Identify which cell holds the provided text, then report its [X, Y] central coordinate. 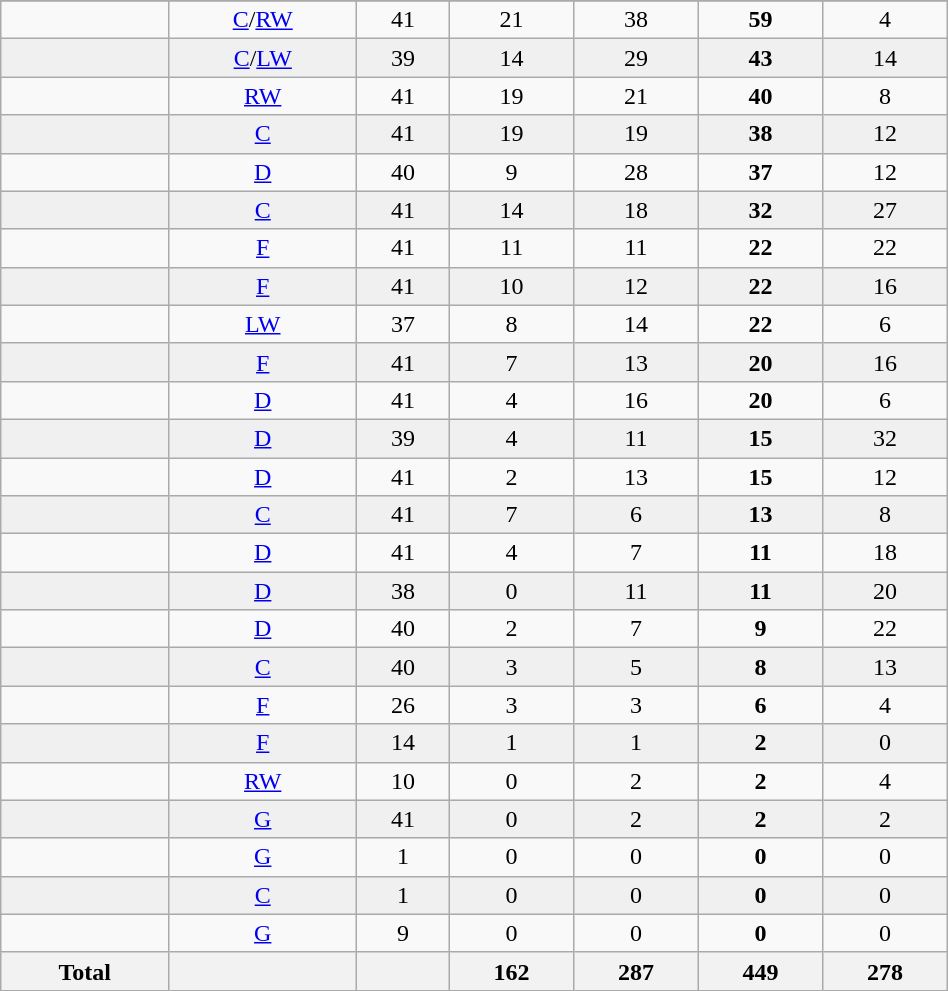
LW [263, 324]
287 [636, 971]
59 [760, 20]
162 [511, 971]
5 [636, 667]
29 [636, 58]
28 [636, 172]
26 [404, 705]
C/LW [263, 58]
Total [85, 971]
278 [886, 971]
27 [886, 210]
449 [760, 971]
C/RW [263, 20]
43 [760, 58]
